Output the (x, y) coordinate of the center of the cell containing the given text.  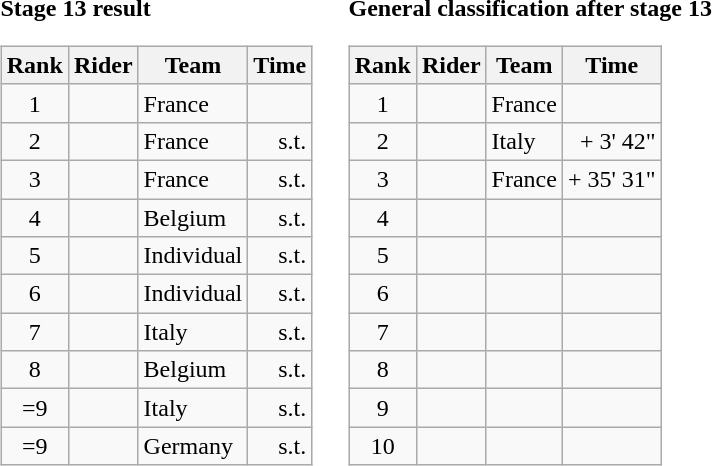
+ 3' 42" (612, 141)
Germany (193, 446)
10 (382, 446)
9 (382, 408)
+ 35' 31" (612, 179)
